Scan for the cell matching the given text and deliver its [X, Y] coordinate at center. 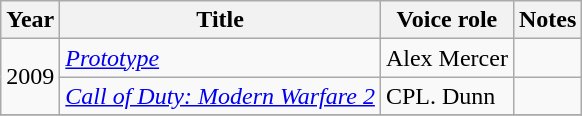
Year [30, 20]
Notes [547, 20]
2009 [30, 77]
Alex Mercer [446, 58]
Prototype [220, 58]
Title [220, 20]
Voice role [446, 20]
CPL. Dunn [446, 96]
Call of Duty: Modern Warfare 2 [220, 96]
